Pinpoint the cell where the given text exists, returning its (X, Y) midpoint coordinate. 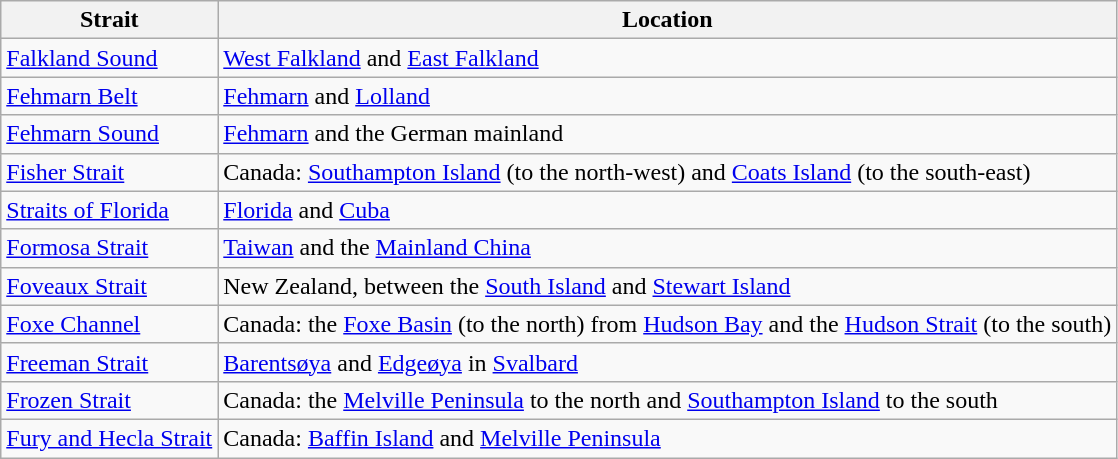
Canada: Southampton Island (to the north-west) and Coats Island (to the south-east) (668, 172)
Fehmarn and Lolland (668, 96)
Fury and Hecla Strait (110, 438)
Falkland Sound (110, 58)
Canada: the Foxe Basin (to the north) from Hudson Bay and the Hudson Strait (to the south) (668, 324)
Canada: Baffin Island and Melville Peninsula (668, 438)
Freeman Strait (110, 362)
Fisher Strait (110, 172)
Straits of Florida (110, 210)
Fehmarn Sound (110, 134)
Strait (110, 20)
West Falkland and East Falkland (668, 58)
Foveaux Strait (110, 286)
New Zealand, between the South Island and Stewart Island (668, 286)
Taiwan and the Mainland China (668, 248)
Frozen Strait (110, 400)
Location (668, 20)
Canada: the Melville Peninsula to the north and Southampton Island to the south (668, 400)
Formosa Strait (110, 248)
Barentsøya and Edgeøya in Svalbard (668, 362)
Fehmarn and the German mainland (668, 134)
Florida and Cuba (668, 210)
Fehmarn Belt (110, 96)
Foxe Channel (110, 324)
